For the text-containing cell, return its midpoint in (X, Y) coordinate format. 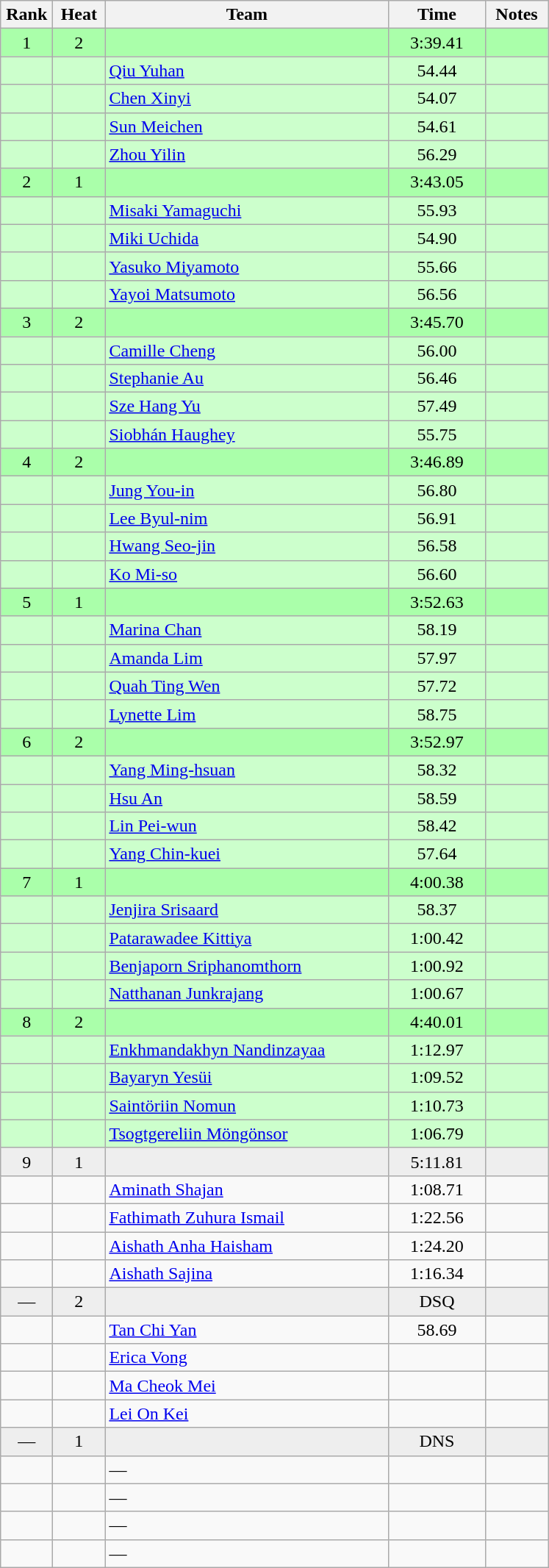
Aishath Anha Haisham (247, 1246)
Yayoi Matsumoto (247, 294)
3:39.41 (437, 43)
Hwang Seo-jin (247, 546)
56.56 (437, 294)
Patarawadee Kittiya (247, 938)
55.66 (437, 266)
Natthanan Junkrajang (247, 994)
57.72 (437, 686)
Yasuko Miyamoto (247, 266)
1:00.42 (437, 938)
Camille Cheng (247, 351)
Benjaporn Sriphanomthorn (247, 966)
3:43.05 (437, 182)
Sun Meichen (247, 126)
9 (26, 1161)
DNS (437, 1442)
56.58 (437, 546)
58.69 (437, 1330)
1:00.92 (437, 966)
6 (26, 742)
58.59 (437, 798)
5 (26, 602)
3:46.89 (437, 462)
Tan Chi Yan (247, 1330)
1:24.20 (437, 1246)
Miki Uchida (247, 238)
Bayaryn Yesüi (247, 1078)
57.49 (437, 407)
Qiu Yuhan (247, 71)
Aminath Shajan (247, 1189)
54.90 (437, 238)
Hsu An (247, 798)
57.97 (437, 658)
54.44 (437, 71)
58.75 (437, 714)
56.46 (437, 379)
Quah Ting Wen (247, 686)
DSQ (437, 1302)
Zhou Yilin (247, 154)
Yang Chin-kuei (247, 854)
Yang Ming-hsuan (247, 770)
Jung You-in (247, 490)
Tsogtgereliin Möngönsor (247, 1134)
Misaki Yamaguchi (247, 210)
54.07 (437, 99)
56.91 (437, 518)
55.93 (437, 210)
Time (437, 15)
3:45.70 (437, 322)
3:52.63 (437, 602)
Marina Chan (247, 630)
56.29 (437, 154)
58.42 (437, 826)
Amanda Lim (247, 658)
Rank (26, 15)
56.00 (437, 351)
1:12.97 (437, 1050)
1:00.67 (437, 994)
Lee Byul-nim (247, 518)
Fathimath Zuhura Ismail (247, 1217)
Saintöriin Nomun (247, 1106)
1:09.52 (437, 1078)
Team (247, 15)
4 (26, 462)
3 (26, 322)
Chen Xinyi (247, 99)
Ma Cheok Mei (247, 1386)
1:22.56 (437, 1217)
Jenjira Srisaard (247, 910)
4:00.38 (437, 882)
56.80 (437, 490)
Ko Mi-so (247, 574)
5:11.81 (437, 1161)
Heat (79, 15)
Erica Vong (247, 1358)
Lei On Kei (247, 1414)
56.60 (437, 574)
Lynette Lim (247, 714)
7 (26, 882)
58.32 (437, 770)
Enkhmandakhyn Nandinzayaa (247, 1050)
55.75 (437, 434)
Siobhán Haughey (247, 434)
1:06.79 (437, 1134)
57.64 (437, 854)
1:16.34 (437, 1274)
Notes (517, 15)
Stephanie Au (247, 379)
Lin Pei-wun (247, 826)
3:52.97 (437, 742)
Aishath Sajina (247, 1274)
Sze Hang Yu (247, 407)
58.19 (437, 630)
1:08.71 (437, 1189)
8 (26, 1022)
54.61 (437, 126)
1:10.73 (437, 1106)
4:40.01 (437, 1022)
58.37 (437, 910)
